For the text-containing cell, return its midpoint in (x, y) coordinate format. 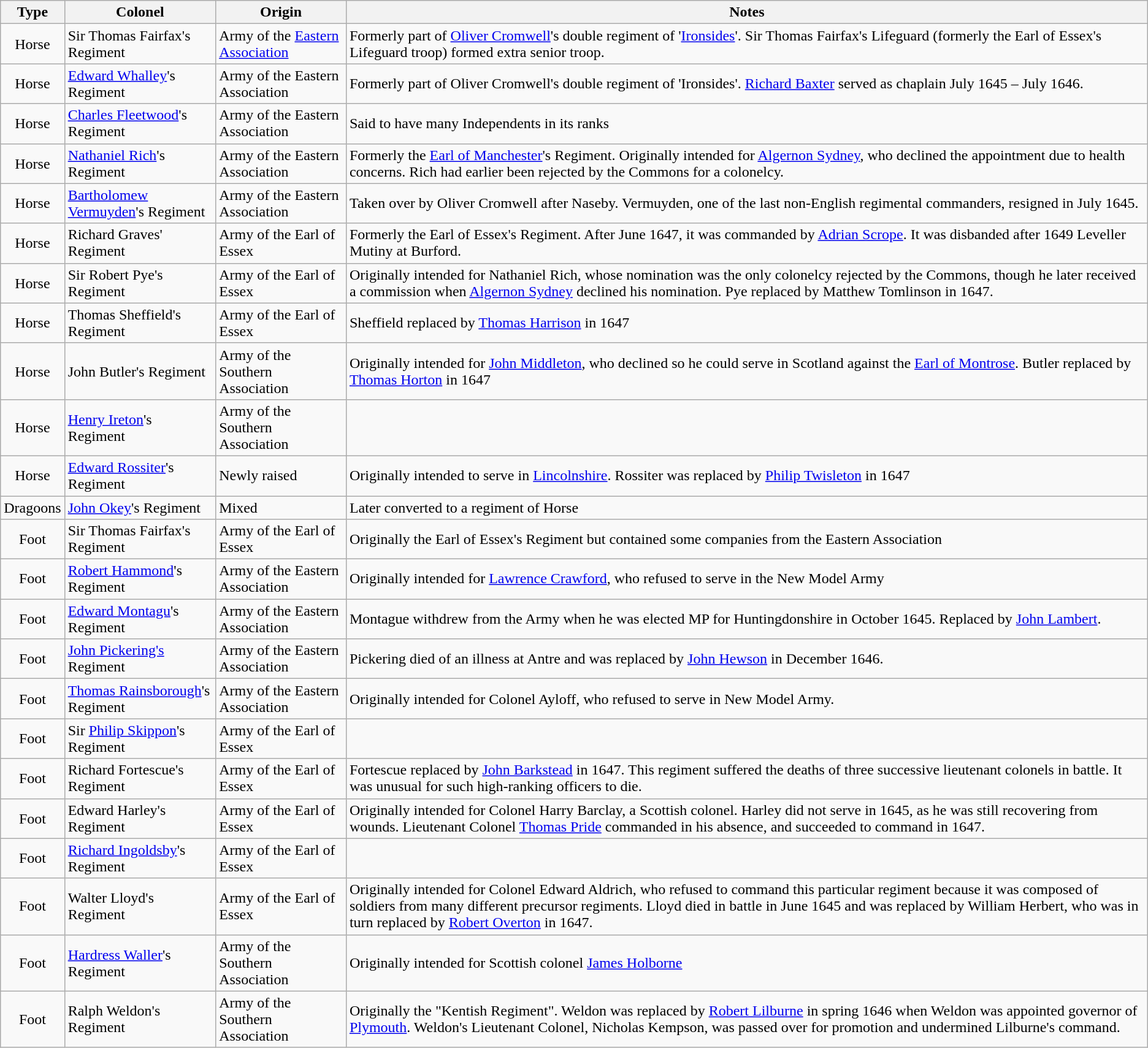
Edward Harley's Regiment (140, 818)
John Butler's Regiment (140, 371)
Richard Ingoldsby's Regiment (140, 859)
Origin (281, 12)
Robert Hammond's Regiment (140, 579)
Richard Fortescue's Regiment (140, 779)
Montague withdrew from the Army when he was elected MP for Huntingdonshire in October 1645. Replaced by John Lambert. (747, 619)
Formerly part of Oliver Cromwell's double regiment of 'Ironsides'. Richard Baxter served as chaplain July 1645 – July 1646. (747, 83)
Dragoons (33, 507)
Sir Philip Skippon's Regiment (140, 738)
Henry Ireton's Regiment (140, 427)
Newly raised (281, 476)
Bartholomew Vermuyden's Regiment (140, 204)
Sheffield replaced by Thomas Harrison in 1647 (747, 323)
Thomas Sheffield's Regiment (140, 323)
Nathaniel Rich's Regiment (140, 163)
Thomas Rainsborough's Regiment (140, 699)
Richard Graves' Regiment (140, 243)
Sir Robert Pye's Regiment (140, 283)
John Pickering's Regiment (140, 659)
Notes (747, 12)
Taken over by Oliver Cromwell after Naseby. Vermuyden, one of the last non-English regimental commanders, resigned in July 1645. (747, 204)
Formerly the Earl of Essex's Regiment. After June 1647, it was commanded by Adrian Scrope. It was disbanded after 1649 Leveller Mutiny at Burford. (747, 243)
Pickering died of an illness at Antre and was replaced by John Hewson in December 1646. (747, 659)
Later converted to a regiment of Horse (747, 507)
Edward Whalley's Regiment (140, 83)
Mixed (281, 507)
Originally the Earl of Essex's Regiment but contained some companies from the Eastern Association (747, 540)
Edward Montagu's Regiment (140, 619)
Colonel (140, 12)
Edward Rossiter's Regiment (140, 476)
Originally intended to serve in Lincolnshire. Rossiter was replaced by Philip Twisleton in 1647 (747, 476)
Hardress Waller's Regiment (140, 963)
Charles Fleetwood's Regiment (140, 124)
Originally intended for Colonel Ayloff, who refused to serve in New Model Army. (747, 699)
Ralph Weldon's Regiment (140, 1019)
Originally intended for Scottish colonel James Holborne (747, 963)
Walter Lloyd's Regiment (140, 906)
Type (33, 12)
John Okey's Regiment (140, 507)
Originally intended for Lawrence Crawford, who refused to serve in the New Model Army (747, 579)
Said to have many Independents in its ranks (747, 124)
